Identify which cell holds the provided text, then report its (x, y) central coordinate. 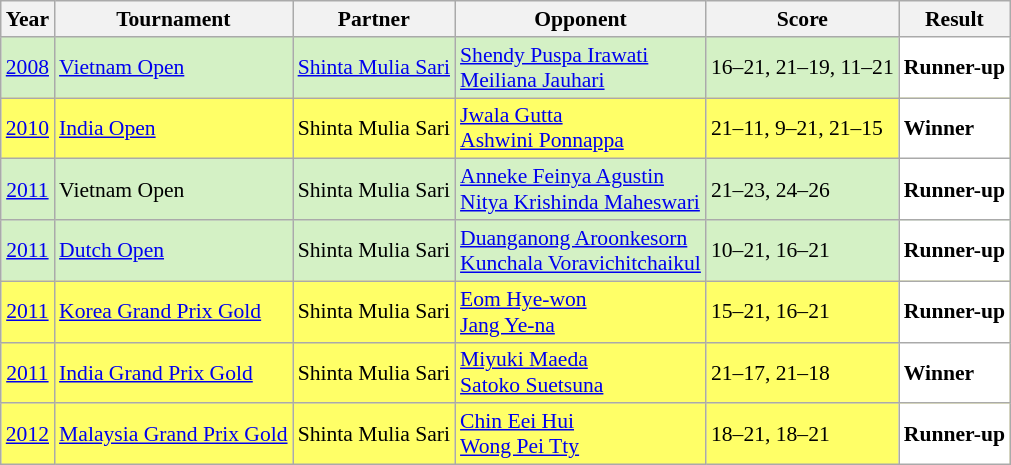
15–21, 16–21 (802, 312)
Miyuki Maeda Satoko Suetsuna (580, 372)
Score (802, 19)
16–21, 21–19, 11–21 (802, 68)
Shendy Puspa Irawati Meiliana Jauhari (580, 68)
India Grand Prix Gold (174, 372)
Malaysia Grand Prix Gold (174, 434)
2010 (28, 128)
Year (28, 19)
Korea Grand Prix Gold (174, 312)
Dutch Open (174, 250)
21–23, 24–26 (802, 190)
10–21, 16–21 (802, 250)
Duanganong Aroonkesorn Kunchala Voravichitchaikul (580, 250)
18–21, 18–21 (802, 434)
21–11, 9–21, 21–15 (802, 128)
Result (954, 19)
Chin Eei Hui Wong Pei Tty (580, 434)
2008 (28, 68)
Partner (374, 19)
Anneke Feinya Agustin Nitya Krishinda Maheswari (580, 190)
2012 (28, 434)
Jwala Gutta Ashwini Ponnappa (580, 128)
Tournament (174, 19)
Opponent (580, 19)
Eom Hye-won Jang Ye-na (580, 312)
21–17, 21–18 (802, 372)
India Open (174, 128)
